Locate the cell with the specified text and output its [X, Y] center coordinate. 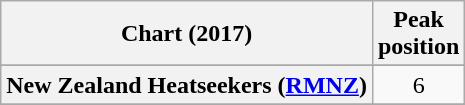
Peakposition [418, 34]
6 [418, 85]
New Zealand Heatseekers (RMNZ) [187, 85]
Chart (2017) [187, 34]
